Detect which cell encompasses the target text, then output its (x, y) center coordinate. 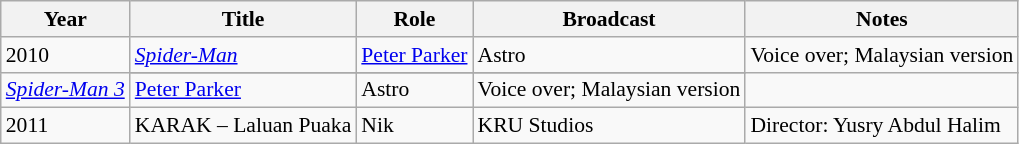
2011 (66, 126)
Broadcast (610, 19)
2010 (66, 55)
Title (244, 19)
Notes (882, 19)
KRU Studios (610, 126)
Director: Yusry Abdul Halim (882, 126)
KARAK – Laluan Puaka (244, 126)
Spider-Man 3 (66, 90)
Year (66, 19)
Nik (414, 126)
Role (414, 19)
Spider-Man (244, 55)
